Determine the (X, Y) coordinate at the center of the cell enclosing the given text.  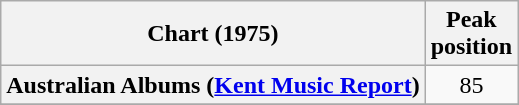
Peakposition (471, 34)
Australian Albums (Kent Music Report) (213, 85)
85 (471, 85)
Chart (1975) (213, 34)
